Provide the (x, y) coordinate of the cell's center where the given text is located.  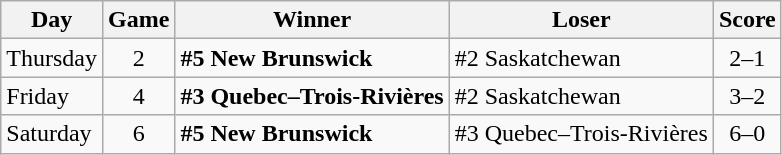
2 (138, 58)
2–1 (747, 58)
Winner (312, 20)
Score (747, 20)
4 (138, 96)
Saturday (52, 134)
Game (138, 20)
Loser (581, 20)
Day (52, 20)
6–0 (747, 134)
3–2 (747, 96)
6 (138, 134)
Thursday (52, 58)
Friday (52, 96)
